Return (X, Y) of the center of cell containing provided text 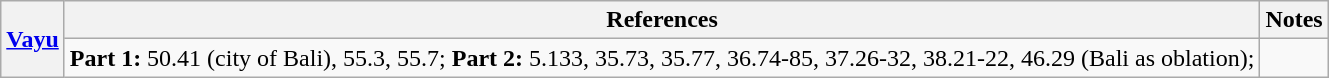
Notes (1294, 20)
References (662, 20)
Vayu (33, 39)
Part 1: 50.41 (city of Bali), 55.3, 55.7; Part 2: 5.133, 35.73, 35.77, 36.74-85, 37.26-32, 38.21-22, 46.29 (Bali as oblation); (662, 58)
